Identify which cell holds the provided text, then report its [x, y] central coordinate. 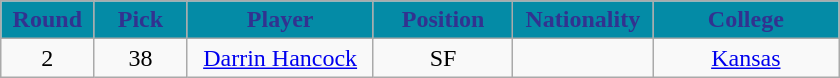
38 [140, 58]
Position [443, 20]
Pick [140, 20]
Nationality [583, 20]
2 [48, 58]
College [746, 20]
Round [48, 20]
Kansas [746, 58]
Player [280, 20]
Darrin Hancock [280, 58]
SF [443, 58]
